Return (x, y) of the center of cell containing provided text 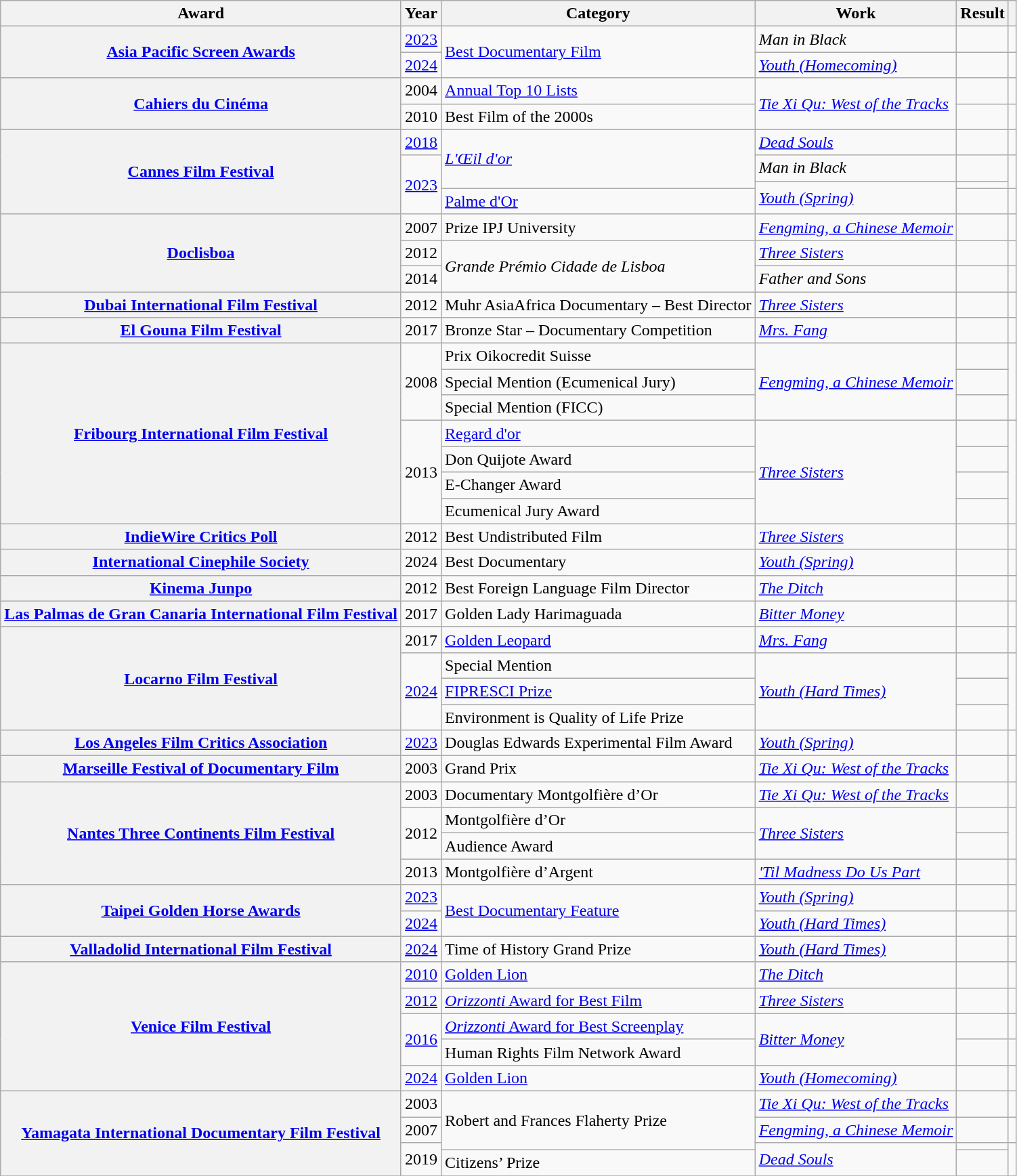
Orizzonti Award for Best Film (599, 1001)
2004 (421, 91)
Time of History Grand Prize (599, 949)
Result (982, 14)
Work (856, 14)
Montgolfière d’Argent (599, 872)
Best Documentary Feature (599, 910)
Documentary Montgolfière d’Or (599, 795)
Special Mention (599, 665)
Don Quijote Award (599, 459)
2008 (421, 382)
Cannes Film Festival (201, 172)
Best Foreign Language Film Director (599, 588)
Golden Lady Harimaguada (599, 614)
Douglas Edwards Experimental Film Award (599, 743)
Ecumenical Jury Award (599, 511)
Golden Leopard (599, 639)
Fribourg International Film Festival (201, 434)
Best Undistributed Film (599, 537)
Award (201, 14)
Doclisboa (201, 253)
El Gouna Film Festival (201, 331)
IndieWire Critics Poll (201, 537)
Marseille Festival of Documentary Film (201, 769)
Montgolfière d’Or (599, 820)
Venice Film Festival (201, 1026)
Annual Top 10 Lists (599, 91)
Special Mention (Ecumenical Jury) (599, 382)
Citizens’ Prize (599, 1163)
Cahiers du Cinéma (201, 104)
Valladolid International Film Festival (201, 949)
E-Changer Award (599, 485)
Las Palmas de Gran Canaria International Film Festival (201, 614)
Dubai International Film Festival (201, 304)
2016 (421, 1039)
Year (421, 14)
Human Rights Film Network Award (599, 1052)
Best Film of the 2000s (599, 117)
Robert and Frances Flaherty Prize (599, 1120)
L'Œil d'or (599, 159)
'Til Madness Do Us Part (856, 872)
Orizzonti Award for Best Screenplay (599, 1026)
2019 (421, 1160)
Taipei Golden Horse Awards (201, 910)
Category (599, 14)
Best Documentary Film (599, 52)
Nantes Three Continents Film Festival (201, 833)
2014 (421, 278)
Locarno Film Festival (201, 678)
Prize IPJ University (599, 227)
Palme d'Or (599, 201)
Prix Oikocredit Suisse (599, 356)
Yamagata International Documentary Film Festival (201, 1133)
Audience Award (599, 846)
Bronze Star – Documentary Competition (599, 331)
Muhr AsiaAfrica Documentary – Best Director (599, 304)
Kinema Junpo (201, 588)
Asia Pacific Screen Awards (201, 52)
FIPRESCI Prize (599, 691)
Grand Prix (599, 769)
Best Documentary (599, 562)
Environment is Quality of Life Prize (599, 717)
International Cinephile Society (201, 562)
Regard d'or (599, 434)
Grande Prémio Cidade de Lisboa (599, 266)
2018 (421, 142)
Father and Sons (856, 278)
Los Angeles Film Critics Association (201, 743)
Special Mention (FICC) (599, 408)
